Detect which cell encompasses the target text, then output its (x, y) center coordinate. 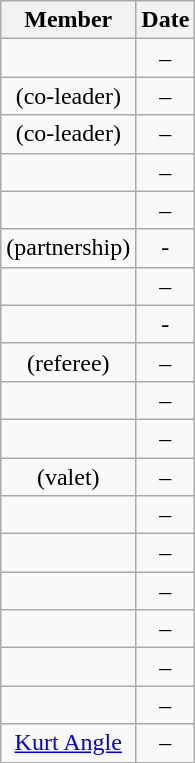
Kurt Angle (68, 743)
Date (166, 20)
(valet) (68, 477)
(partnership) (68, 248)
(referee) (68, 362)
Member (68, 20)
